Provide the (x, y) coordinate of the cell's center where the given text is located.  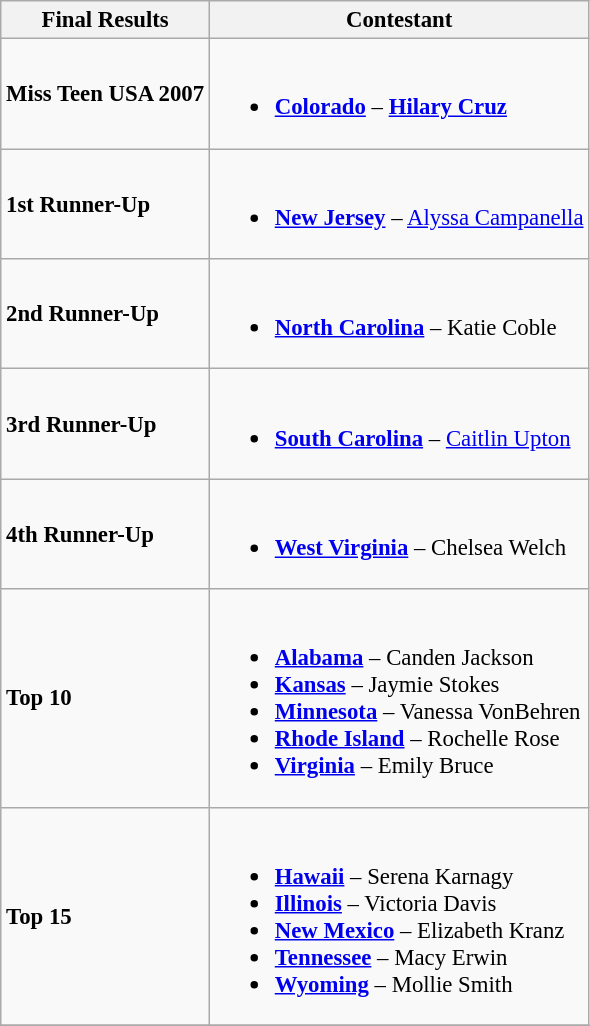
Contestant (398, 20)
West Virginia – Chelsea Welch (398, 534)
Hawaii – Serena Karnagy Illinois – Victoria Davis New Mexico – Elizabeth Kranz Tennessee – Macy Erwin Wyoming – Mollie Smith (398, 916)
New Jersey – Alyssa Campanella (398, 204)
Miss Teen USA 2007 (106, 94)
Top 15 (106, 916)
South Carolina – Caitlin Upton (398, 424)
Alabama – Canden Jackson Kansas – Jaymie Stokes Minnesota – Vanessa VonBehren Rhode Island – Rochelle Rose Virginia – Emily Bruce (398, 698)
4th Runner-Up (106, 534)
3rd Runner-Up (106, 424)
Final Results (106, 20)
2nd Runner-Up (106, 314)
North Carolina – Katie Coble (398, 314)
1st Runner-Up (106, 204)
Top 10 (106, 698)
Colorado – Hilary Cruz (398, 94)
